For the text-containing cell, return its midpoint in (x, y) coordinate format. 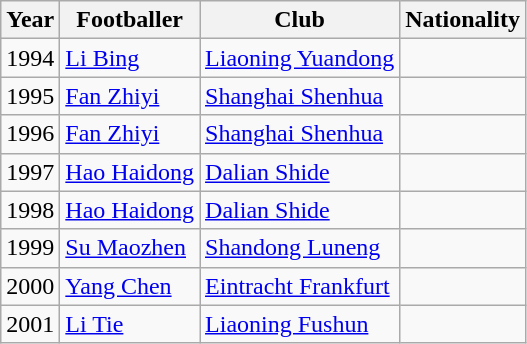
2001 (30, 324)
Li Tie (130, 324)
1997 (30, 172)
1996 (30, 134)
Shandong Luneng (300, 248)
1998 (30, 210)
Liaoning Yuandong (300, 58)
Footballer (130, 20)
Liaoning Fushun (300, 324)
Yang Chen (130, 286)
1994 (30, 58)
1999 (30, 248)
Su Maozhen (130, 248)
1995 (30, 96)
Year (30, 20)
Eintracht Frankfurt (300, 286)
Club (300, 20)
Nationality (463, 20)
Li Bing (130, 58)
2000 (30, 286)
